Find where the given text appears and provide that cell's center as [X, Y] coordinate. 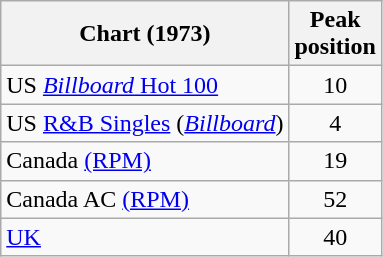
US Billboard Hot 100 [145, 85]
19 [335, 161]
Chart (1973) [145, 34]
10 [335, 85]
Peakposition [335, 34]
52 [335, 199]
US R&B Singles (Billboard) [145, 123]
4 [335, 123]
UK [145, 237]
Canada (RPM) [145, 161]
Canada AC (RPM) [145, 199]
40 [335, 237]
